Return [X, Y] of the center of cell containing provided text 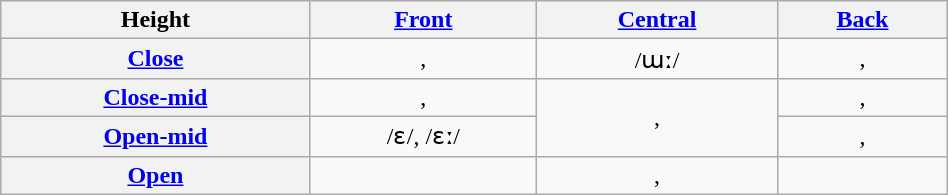
Close [156, 59]
Back [863, 20]
/ɛ/, /ɛː/ [423, 136]
Central [658, 20]
Open [156, 175]
Open-mid [156, 136]
Height [156, 20]
/ɯː/ [658, 59]
Front [423, 20]
Close-mid [156, 97]
